Capture the cell that displays the provided text and extract its [X, Y] central coordinate. 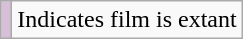
Indicates film is extant [127, 20]
